Return [x, y] of the center of cell containing provided text 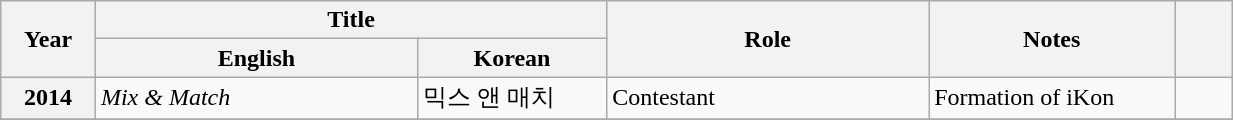
English [256, 58]
Contestant [768, 98]
Role [768, 39]
Korean [512, 58]
Notes [1052, 39]
Mix & Match [256, 98]
Year [48, 39]
믹스 앤 매치 [512, 98]
Formation of iKon [1052, 98]
2014 [48, 98]
Title [350, 20]
